For the text-containing cell, return its midpoint in (x, y) coordinate format. 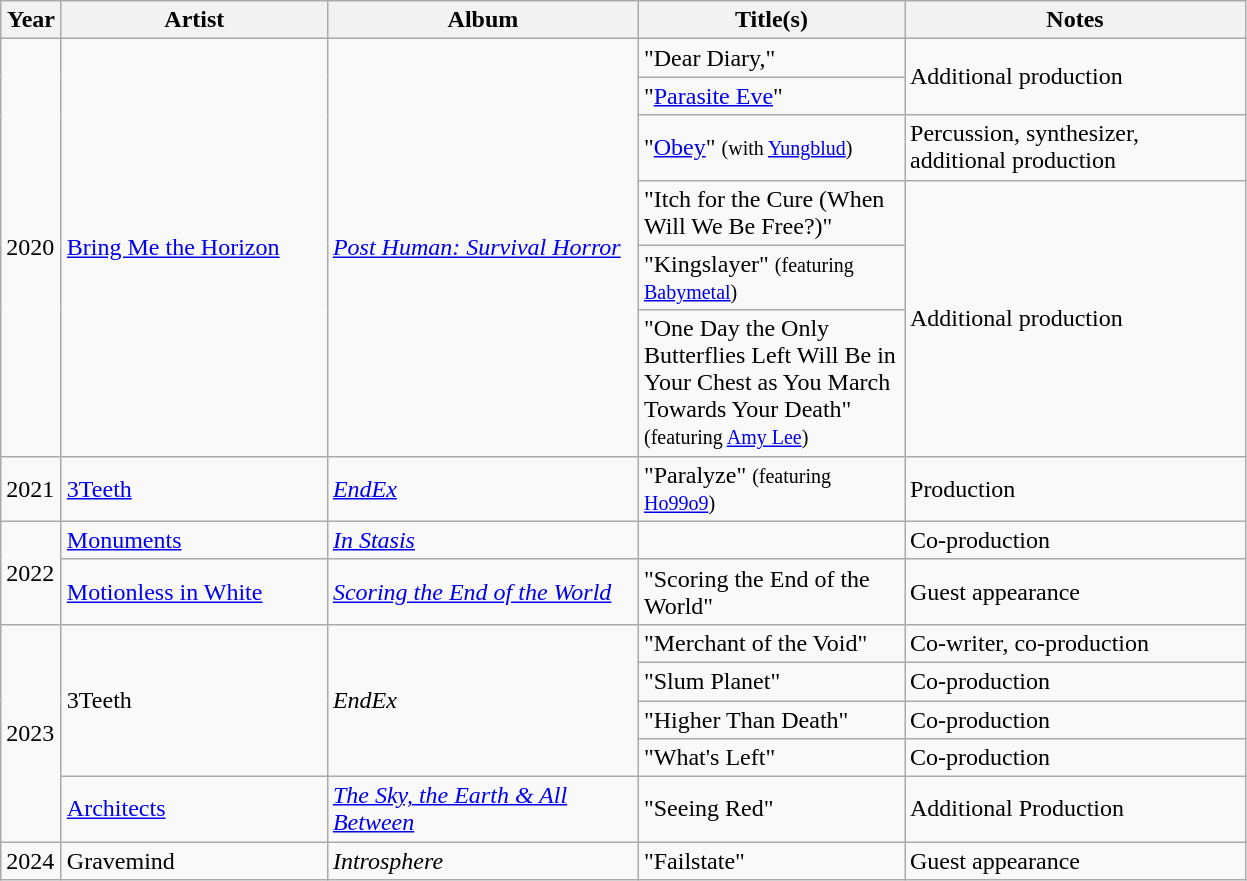
Percussion, synthesizer, additional production (1074, 148)
"Slum Planet" (771, 681)
Notes (1074, 20)
"Itch for the Cure (When Will We Be Free?)" (771, 212)
Bring Me the Horizon (194, 248)
"Dear Diary," (771, 58)
Post Human: Survival Horror (482, 248)
"Parasite Eve" (771, 96)
Motionless in White (194, 592)
Title(s) (771, 20)
"Merchant of the Void" (771, 643)
2022 (32, 572)
Artist (194, 20)
"Scoring the End of the World" (771, 592)
Monuments (194, 540)
"Paralyze" (featuring Ho99o9) (771, 488)
2024 (32, 861)
2023 (32, 732)
The Sky, the Earth & All Between (482, 810)
2020 (32, 248)
Gravemind (194, 861)
"Failstate" (771, 861)
2021 (32, 488)
Introsphere (482, 861)
"Higher Than Death" (771, 719)
Album (482, 20)
"What's Left" (771, 758)
In Stasis (482, 540)
Architects (194, 810)
Co-writer, co-production (1074, 643)
Scoring the End of the World (482, 592)
"One Day the Only Butterflies Left Will Be in Your Chest as You March Towards Your Death" (featuring Amy Lee) (771, 383)
Additional Production (1074, 810)
"Kingslayer" (featuring Babymetal) (771, 278)
"Obey" (with Yungblud) (771, 148)
Production (1074, 488)
"Seeing Red" (771, 810)
Year (32, 20)
